Provide the (x, y) coordinate of the cell's center where the given text is located.  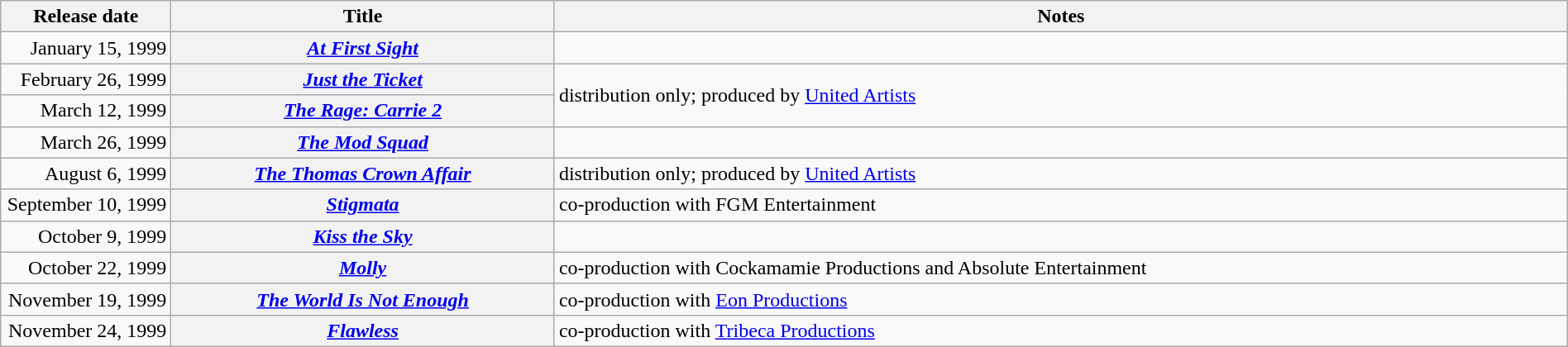
February 26, 1999 (86, 79)
March 12, 1999 (86, 111)
Stigmata (363, 205)
Just the Ticket (363, 79)
co-production with FGM Entertainment (1060, 205)
October 9, 1999 (86, 236)
The Thomas Crown Affair (363, 173)
The Rage: Carrie 2 (363, 111)
Notes (1060, 17)
co-production with Cockamamie Productions and Absolute Entertainment (1060, 268)
co-production with Tribeca Productions (1060, 330)
November 19, 1999 (86, 299)
March 26, 1999 (86, 142)
Title (363, 17)
The Mod Squad (363, 142)
January 15, 1999 (86, 48)
The World Is Not Enough (363, 299)
Molly (363, 268)
At First Sight (363, 48)
August 6, 1999 (86, 173)
Flawless (363, 330)
co-production with Eon Productions (1060, 299)
Kiss the Sky (363, 236)
October 22, 1999 (86, 268)
November 24, 1999 (86, 330)
Release date (86, 17)
September 10, 1999 (86, 205)
